Output the [x, y] coordinate of the center of the cell containing the given text.  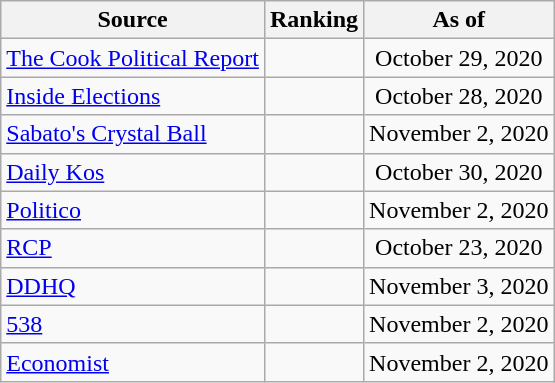
Source [133, 20]
The Cook Political Report [133, 58]
October 29, 2020 [459, 58]
Politico [133, 210]
Sabato's Crystal Ball [133, 134]
As of [459, 20]
DDHQ [133, 286]
RCP [133, 248]
October 28, 2020 [459, 96]
Inside Elections [133, 96]
Daily Kos [133, 172]
November 3, 2020 [459, 286]
Economist [133, 362]
Ranking [314, 20]
October 23, 2020 [459, 248]
538 [133, 324]
October 30, 2020 [459, 172]
